Return [X, Y] of the center of cell containing provided text 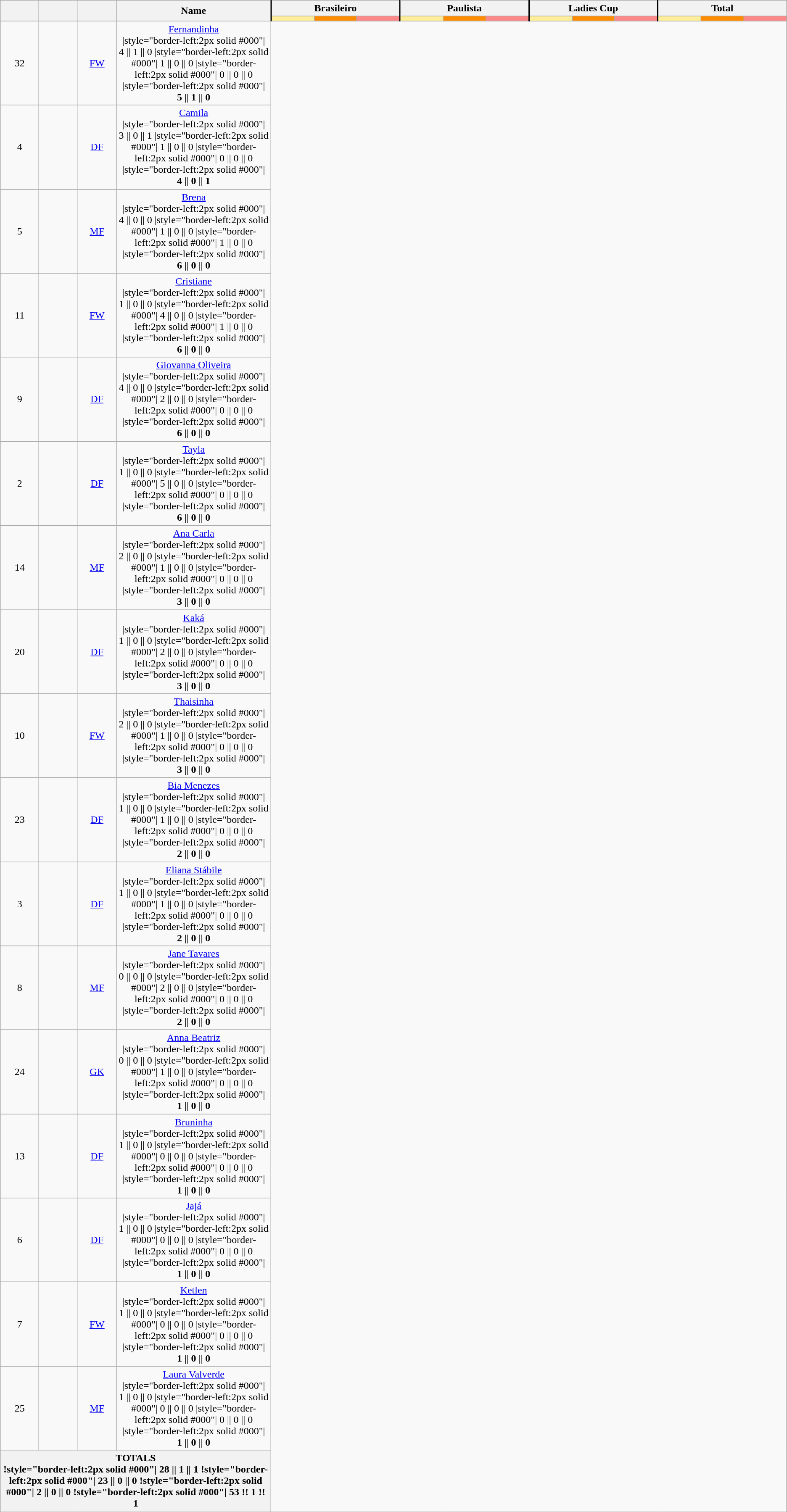
Ladies Cup [594, 8]
Name [194, 11]
2 [20, 483]
GK [97, 1072]
9 [20, 399]
Total [722, 8]
24 [20, 1072]
10 [20, 735]
25 [20, 1408]
23 [20, 819]
32 [20, 63]
4 [20, 147]
7 [20, 1324]
8 [20, 988]
13 [20, 1156]
6 [20, 1240]
3 [20, 904]
14 [20, 567]
11 [20, 315]
Brasileiro [335, 8]
Paulista [464, 8]
5 [20, 231]
20 [20, 651]
